Identify which cell holds the provided text, then report its [x, y] central coordinate. 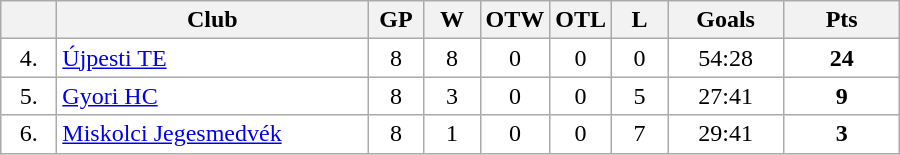
OTW [515, 20]
W [452, 20]
Újpesti TE [212, 58]
5. [29, 96]
GP [396, 20]
29:41 [726, 134]
5 [640, 96]
OTL [581, 20]
27:41 [726, 96]
Gyori HC [212, 96]
9 [842, 96]
6. [29, 134]
Pts [842, 20]
Club [212, 20]
Miskolci Jegesmedvék [212, 134]
7 [640, 134]
54:28 [726, 58]
Goals [726, 20]
24 [842, 58]
4. [29, 58]
L [640, 20]
1 [452, 134]
